Locate the cell with the specified text and output its (X, Y) center coordinate. 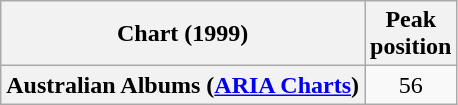
Chart (1999) (183, 34)
Peakposition (411, 34)
56 (411, 85)
Australian Albums (ARIA Charts) (183, 85)
